Determine the (x, y) coordinate at the center of the cell enclosing the given text.  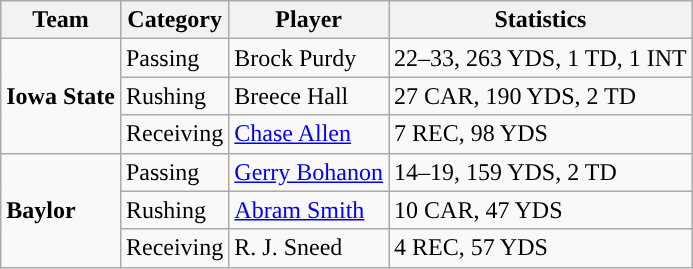
Brock Purdy (309, 58)
7 REC, 98 YDS (541, 134)
Statistics (541, 20)
Abram Smith (309, 210)
Player (309, 20)
22–33, 263 YDS, 1 TD, 1 INT (541, 58)
Category (174, 20)
Team (61, 20)
4 REC, 57 YDS (541, 248)
10 CAR, 47 YDS (541, 210)
Chase Allen (309, 134)
27 CAR, 190 YDS, 2 TD (541, 96)
Breece Hall (309, 96)
Baylor (61, 210)
14–19, 159 YDS, 2 TD (541, 172)
Gerry Bohanon (309, 172)
R. J. Sneed (309, 248)
Iowa State (61, 96)
